Detect which cell encompasses the target text, then output its [X, Y] center coordinate. 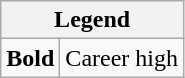
Bold [30, 58]
Career high [122, 58]
Legend [92, 20]
